Find where the given text appears and provide that cell's center as (X, Y) coordinate. 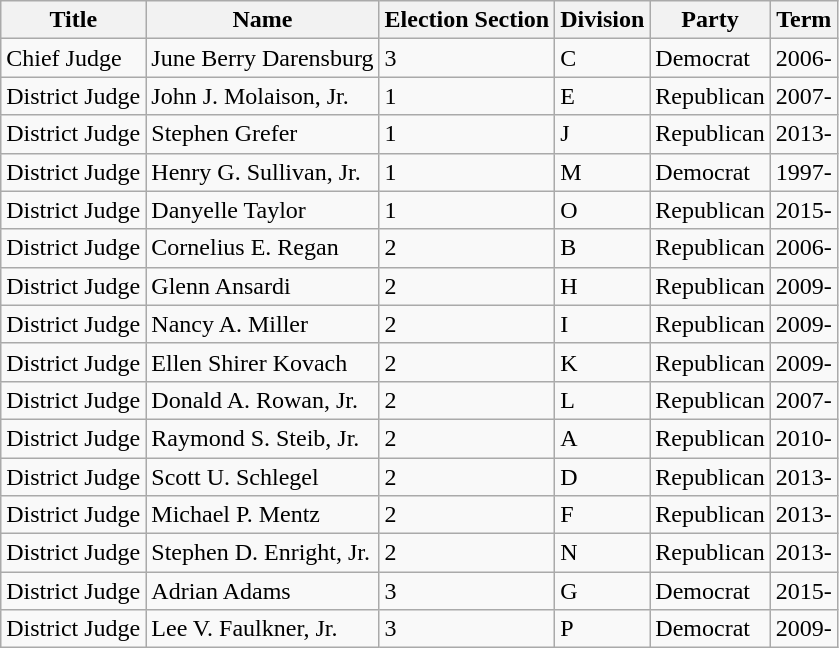
1997- (804, 172)
F (602, 515)
Glenn Ansardi (262, 286)
P (602, 629)
H (602, 286)
Stephen Grefer (262, 134)
Title (74, 20)
K (602, 362)
Division (602, 20)
O (602, 210)
M (602, 172)
J (602, 134)
Nancy A. Miller (262, 324)
Stephen D. Enright, Jr. (262, 553)
Election Section (467, 20)
A (602, 438)
Party (710, 20)
Adrian Adams (262, 591)
Name (262, 20)
I (602, 324)
Donald A. Rowan, Jr. (262, 400)
2010- (804, 438)
Scott U. Schlegel (262, 477)
Ellen Shirer Kovach (262, 362)
N (602, 553)
Henry G. Sullivan, Jr. (262, 172)
Cornelius E. Regan (262, 248)
June Berry Darensburg (262, 58)
Lee V. Faulkner, Jr. (262, 629)
D (602, 477)
G (602, 591)
C (602, 58)
B (602, 248)
Term (804, 20)
Chief Judge (74, 58)
E (602, 96)
Danyelle Taylor (262, 210)
John J. Molaison, Jr. (262, 96)
L (602, 400)
Michael P. Mentz (262, 515)
Raymond S. Steib, Jr. (262, 438)
